Find where the given text appears and provide that cell's center as (X, Y) coordinate. 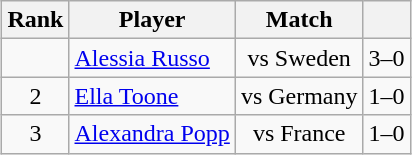
Alexandra Popp (152, 134)
Match (299, 20)
Player (152, 20)
vs France (299, 134)
vs Sweden (299, 58)
2 (36, 96)
3–0 (386, 58)
Alessia Russo (152, 58)
3 (36, 134)
Ella Toone (152, 96)
Rank (36, 20)
vs Germany (299, 96)
